From the cell containing the given text, extract its center point as [x, y] coordinate. 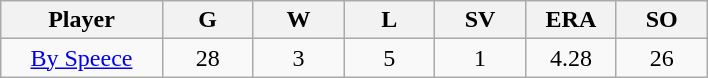
G [208, 20]
SV [480, 20]
5 [390, 58]
Player [82, 20]
L [390, 20]
1 [480, 58]
W [298, 20]
By Speece [82, 58]
4.28 [572, 58]
ERA [572, 20]
26 [662, 58]
3 [298, 58]
28 [208, 58]
SO [662, 20]
